Pinpoint the cell where the given text exists, returning its [X, Y] midpoint coordinate. 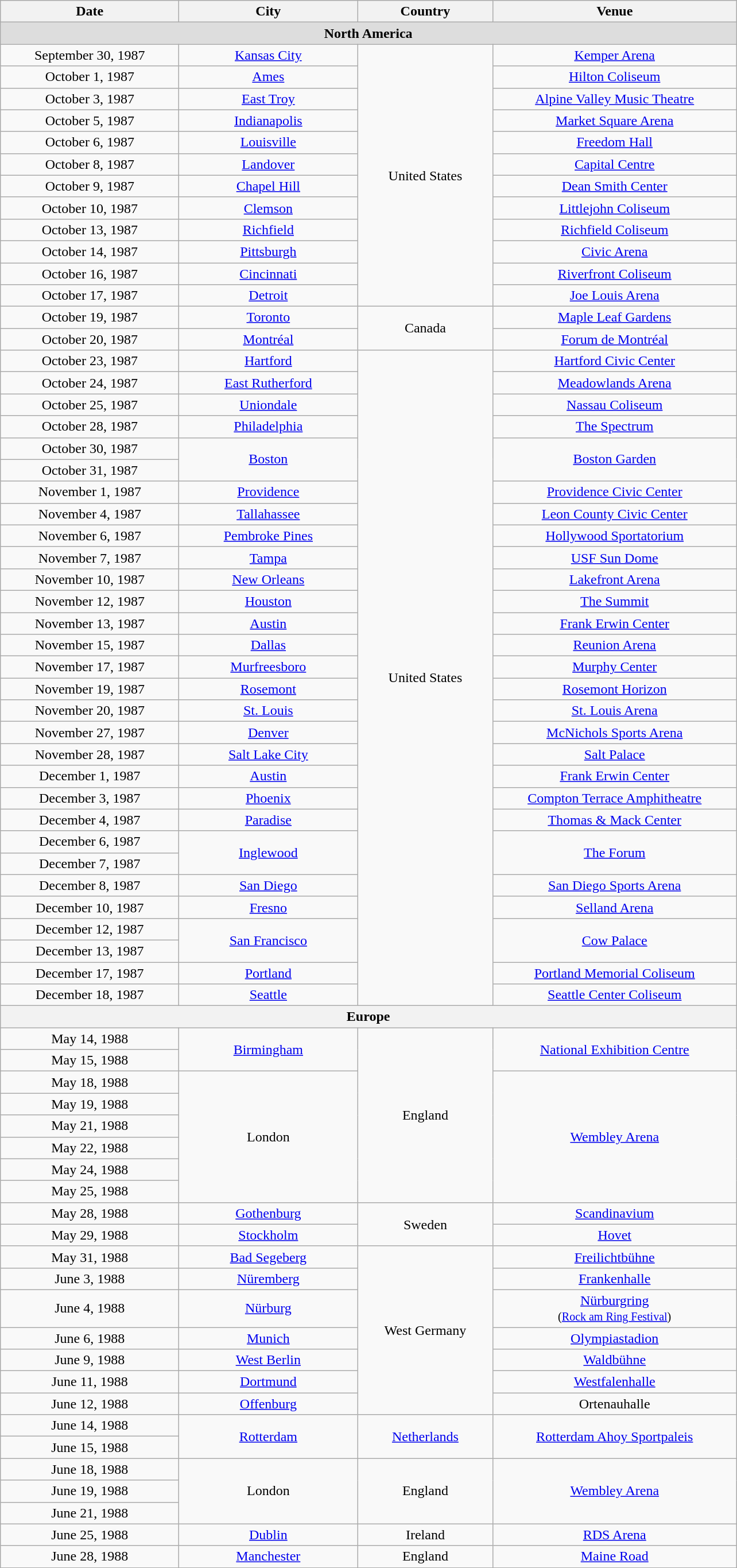
Uniondale [269, 405]
Louisville [269, 142]
October 19, 1987 [90, 318]
Chapel Hill [269, 186]
November 17, 1987 [90, 667]
West Germany [425, 1330]
Compton Terrace Amphitheatre [615, 798]
November 15, 1987 [90, 645]
October 8, 1987 [90, 164]
October 25, 1987 [90, 405]
The Summit [615, 601]
October 30, 1987 [90, 448]
USF Sun Dome [615, 557]
November 27, 1987 [90, 733]
May 21, 1988 [90, 1126]
November 1, 1987 [90, 492]
Paradise [269, 820]
December 7, 1987 [90, 864]
December 1, 1987 [90, 776]
October 17, 1987 [90, 296]
Munich [269, 1338]
November 28, 1987 [90, 754]
RDS Arena [615, 1535]
December 12, 1987 [90, 929]
November 12, 1987 [90, 601]
Offenburg [269, 1404]
San Diego Sports Arena [615, 885]
Canada [425, 328]
Ireland [425, 1535]
May 24, 1988 [90, 1170]
Sweden [425, 1224]
Rosemont Horizon [615, 689]
Montréal [269, 339]
Selland Arena [615, 907]
Phoenix [269, 798]
Venue [615, 11]
Clemson [269, 208]
October 16, 1987 [90, 274]
October 6, 1987 [90, 142]
Nüremberg [269, 1279]
Kemper Arena [615, 55]
Nassau Coliseum [615, 405]
The Spectrum [615, 427]
Kansas City [269, 55]
December 3, 1987 [90, 798]
Date [90, 11]
November 7, 1987 [90, 557]
June 4, 1988 [90, 1308]
October 24, 1987 [90, 383]
Rosemont [269, 689]
May 18, 1988 [90, 1082]
December 6, 1987 [90, 842]
St. Louis [269, 711]
December 17, 1987 [90, 973]
June 14, 1988 [90, 1426]
Providence [269, 492]
June 12, 1988 [90, 1404]
Gothenburg [269, 1213]
Bad Segeberg [269, 1257]
Market Square Arena [615, 121]
Olympiastadion [615, 1338]
Providence Civic Center [615, 492]
May 14, 1988 [90, 1039]
June 18, 1988 [90, 1469]
Reunion Arena [615, 645]
Hilton Coliseum [615, 77]
Europe [368, 1017]
November 13, 1987 [90, 623]
St. Louis Arena [615, 711]
East Rutherford [269, 383]
June 6, 1988 [90, 1338]
Littlejohn Coliseum [615, 208]
Westfalenhalle [615, 1382]
Dallas [269, 645]
June 28, 1988 [90, 1557]
New Orleans [269, 579]
Joe Louis Arena [615, 296]
McNichols Sports Arena [615, 733]
Portland [269, 973]
May 19, 1988 [90, 1104]
City [269, 11]
Freilichtbühne [615, 1257]
October 23, 1987 [90, 361]
October 5, 1987 [90, 121]
Hartford Civic Center [615, 361]
San Diego [269, 885]
Nürburg [269, 1308]
June 9, 1988 [90, 1360]
November 4, 1987 [90, 514]
May 29, 1988 [90, 1235]
Forum de Montréal [615, 339]
May 15, 1988 [90, 1060]
November 10, 1987 [90, 579]
Tampa [269, 557]
December 4, 1987 [90, 820]
Hovet [615, 1235]
Hartford [269, 361]
Scandinavium [615, 1213]
Thomas & Mack Center [615, 820]
The Forum [615, 853]
October 13, 1987 [90, 230]
October 31, 1987 [90, 470]
Toronto [269, 318]
Lakefront Arena [615, 579]
October 3, 1987 [90, 99]
Cincinnati [269, 274]
Ortenauhalle [615, 1404]
Richfield Coliseum [615, 230]
September 30, 1987 [90, 55]
May 31, 1988 [90, 1257]
Indianapolis [269, 121]
May 25, 1988 [90, 1191]
Civic Arena [615, 251]
Ames [269, 77]
October 10, 1987 [90, 208]
June 3, 1988 [90, 1279]
Country [425, 11]
Richfield [269, 230]
December 13, 1987 [90, 951]
Murphy Center [615, 667]
Freedom Hall [615, 142]
Dortmund [269, 1382]
Dublin [269, 1535]
December 8, 1987 [90, 885]
Cow Palace [615, 940]
Maple Leaf Gardens [615, 318]
November 6, 1987 [90, 536]
Pittsburgh [269, 251]
December 10, 1987 [90, 907]
Boston [269, 459]
Frankenhalle [615, 1279]
North America [368, 33]
Detroit [269, 296]
October 14, 1987 [90, 251]
May 22, 1988 [90, 1148]
Boston Garden [615, 459]
Netherlands [425, 1437]
Alpine Valley Music Theatre [615, 99]
Denver [269, 733]
Landover [269, 164]
June 19, 1988 [90, 1491]
Houston [269, 601]
October 28, 1987 [90, 427]
June 11, 1988 [90, 1382]
May 28, 1988 [90, 1213]
Meadowlands Arena [615, 383]
Salt Palace [615, 754]
June 21, 1988 [90, 1513]
Stockholm [269, 1235]
Rotterdam [269, 1437]
Fresno [269, 907]
October 1, 1987 [90, 77]
West Berlin [269, 1360]
Rotterdam Ahoy Sportpaleis [615, 1437]
October 20, 1987 [90, 339]
San Francisco [269, 940]
Pembroke Pines [269, 536]
Riverfront Coliseum [615, 274]
December 18, 1987 [90, 995]
Philadelphia [269, 427]
June 15, 1988 [90, 1447]
Dean Smith Center [615, 186]
Portland Memorial Coliseum [615, 973]
October 9, 1987 [90, 186]
Hollywood Sportatorium [615, 536]
Tallahassee [269, 514]
Manchester [269, 1557]
Leon County Civic Center [615, 514]
National Exhibition Centre [615, 1050]
East Troy [269, 99]
Seattle Center Coliseum [615, 995]
Inglewood [269, 853]
Waldbühne [615, 1360]
Birmingham [269, 1050]
June 25, 1988 [90, 1535]
Maine Road [615, 1557]
November 20, 1987 [90, 711]
Nürburgring(Rock am Ring Festival) [615, 1308]
Seattle [269, 995]
Capital Centre [615, 164]
Salt Lake City [269, 754]
November 19, 1987 [90, 689]
Murfreesboro [269, 667]
